Identify which cell holds the provided text, then report its (X, Y) central coordinate. 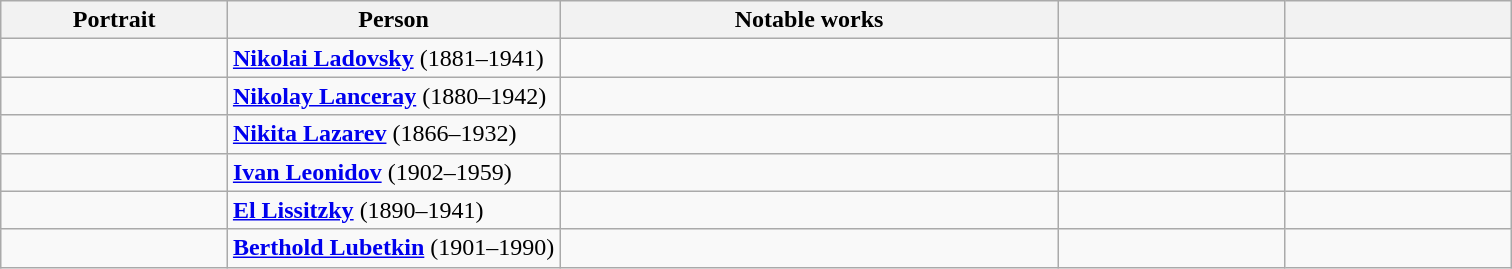
Portrait (114, 20)
El Lissitzky (1890–1941) (393, 210)
Nikita Lazarev (1866–1932) (393, 134)
Person (393, 20)
Nikolay Lanceray (1880–1942) (393, 96)
Berthold Lubetkin (1901–1990) (393, 248)
Notable works (810, 20)
Ivan Leonidov (1902–1959) (393, 172)
Nikolai Ladovsky (1881–1941) (393, 58)
